From the cell containing the given text, extract its center point as (x, y) coordinate. 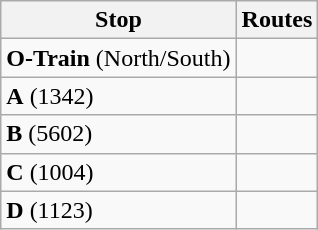
A (1342) (118, 96)
Stop (118, 20)
B (5602) (118, 134)
Routes (277, 20)
C (1004) (118, 172)
D (1123) (118, 210)
O-Train (North/South) (118, 58)
